Find where the given text appears and provide that cell's center as [x, y] coordinate. 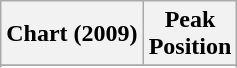
PeakPosition [190, 34]
Chart (2009) [72, 34]
